Extract the (x, y) coordinate from the center of the cell holding the provided text.  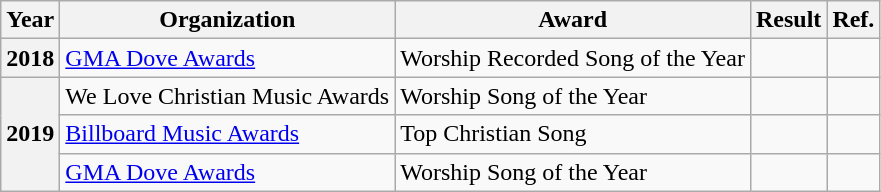
Billboard Music Awards (228, 134)
Ref. (854, 20)
Organization (228, 20)
Top Christian Song (573, 134)
2019 (30, 134)
We Love Christian Music Awards (228, 96)
Result (788, 20)
2018 (30, 58)
Year (30, 20)
Award (573, 20)
Worship Recorded Song of the Year (573, 58)
